From the cell containing the given text, extract its center point as (x, y) coordinate. 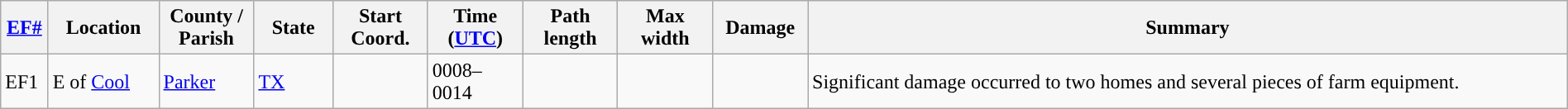
EF# (25, 28)
TX (294, 81)
Damage (761, 28)
Path length (571, 28)
Summary (1188, 28)
Significant damage occurred to two homes and several pieces of farm equipment. (1188, 81)
Start Coord. (380, 28)
State (294, 28)
EF1 (25, 81)
Max width (665, 28)
0008–0014 (475, 81)
Time (UTC) (475, 28)
Parker (207, 81)
County / Parish (207, 28)
Location (103, 28)
E of Cool (103, 81)
